Return the (x, y) coordinate for the center point of the cell that contains the specified text.  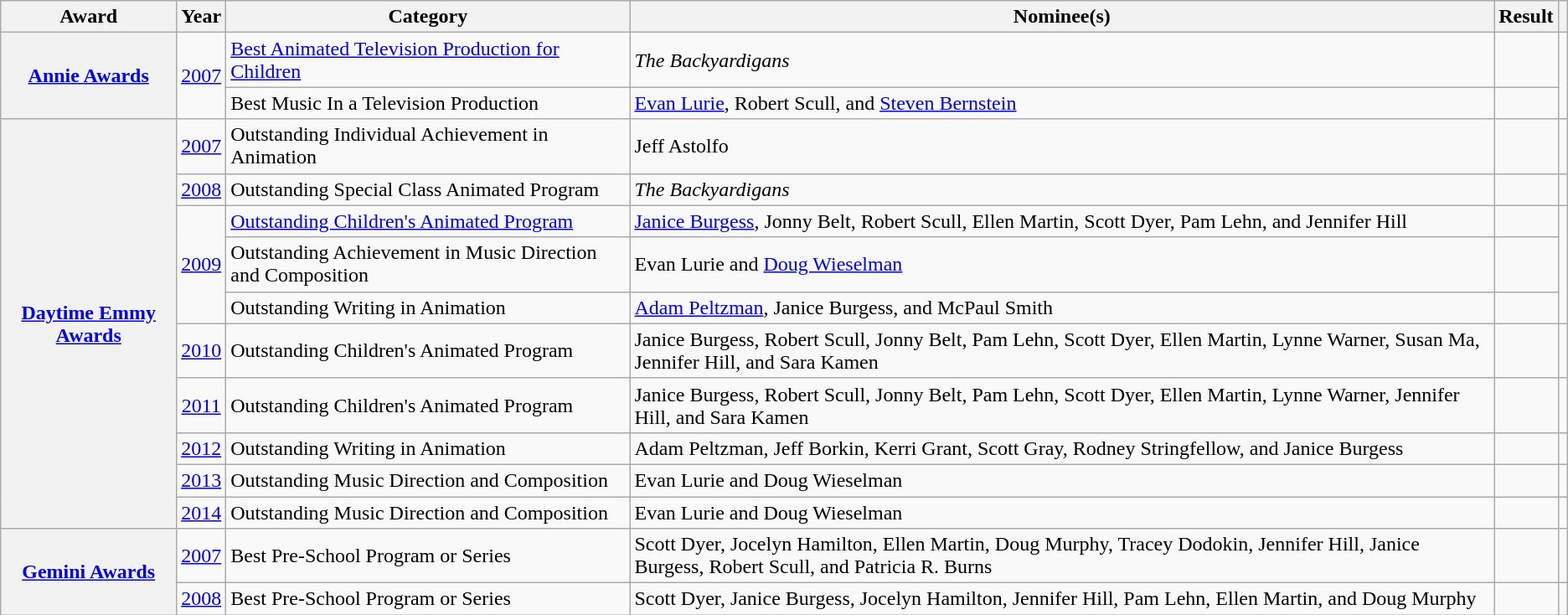
Evan Lurie, Robert Scull, and Steven Bernstein (1062, 103)
Year (201, 17)
Result (1526, 17)
2012 (201, 448)
2013 (201, 480)
2014 (201, 512)
Outstanding Special Class Animated Program (428, 189)
Janice Burgess, Robert Scull, Jonny Belt, Pam Lehn, Scott Dyer, Ellen Martin, Lynne Warner, Susan Ma, Jennifer Hill, and Sara Kamen (1062, 350)
Gemini Awards (89, 571)
Best Music In a Television Production (428, 103)
Award (89, 17)
Janice Burgess, Jonny Belt, Robert Scull, Ellen Martin, Scott Dyer, Pam Lehn, and Jennifer Hill (1062, 221)
Nominee(s) (1062, 17)
Janice Burgess, Robert Scull, Jonny Belt, Pam Lehn, Scott Dyer, Ellen Martin, Lynne Warner, Jennifer Hill, and Sara Kamen (1062, 406)
Daytime Emmy Awards (89, 323)
Annie Awards (89, 75)
Jeff Astolfo (1062, 146)
Adam Peltzman, Jeff Borkin, Kerri Grant, Scott Gray, Rodney Stringfellow, and Janice Burgess (1062, 448)
2009 (201, 265)
2010 (201, 350)
Outstanding Individual Achievement in Animation (428, 146)
Scott Dyer, Jocelyn Hamilton, Ellen Martin, Doug Murphy, Tracey Dodokin, Jennifer Hill, Janice Burgess, Robert Scull, and Patricia R. Burns (1062, 556)
2011 (201, 406)
Best Animated Television Production for Children (428, 60)
Adam Peltzman, Janice Burgess, and McPaul Smith (1062, 307)
Scott Dyer, Janice Burgess, Jocelyn Hamilton, Jennifer Hill, Pam Lehn, Ellen Martin, and Doug Murphy (1062, 599)
Category (428, 17)
Outstanding Achievement in Music Direction and Composition (428, 265)
